Search for the cell housing the specified text and yield its (X, Y) center coordinate. 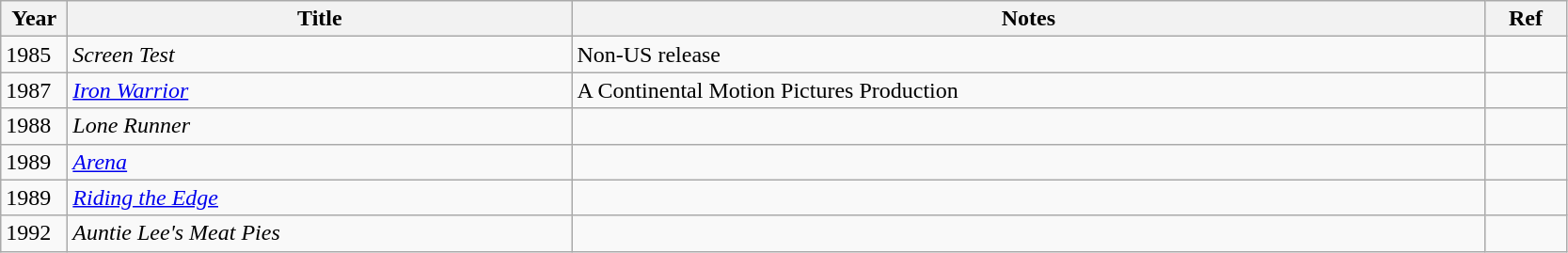
Title (320, 19)
A Continental Motion Pictures Production (1029, 90)
1987 (34, 90)
Lone Runner (320, 126)
Year (34, 19)
Iron Warrior (320, 90)
Riding the Edge (320, 198)
Notes (1029, 19)
Auntie Lee's Meat Pies (320, 233)
Non-US release (1029, 55)
1988 (34, 126)
Screen Test (320, 55)
Ref (1526, 19)
Arena (320, 162)
1992 (34, 233)
1985 (34, 55)
